Search for the cell housing the specified text and yield its (X, Y) center coordinate. 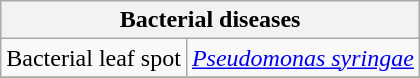
Bacterial leaf spot (94, 58)
Bacterial diseases (210, 20)
Pseudomonas syringae (302, 58)
